Determine the (x, y) coordinate at the center of the cell enclosing the given text.  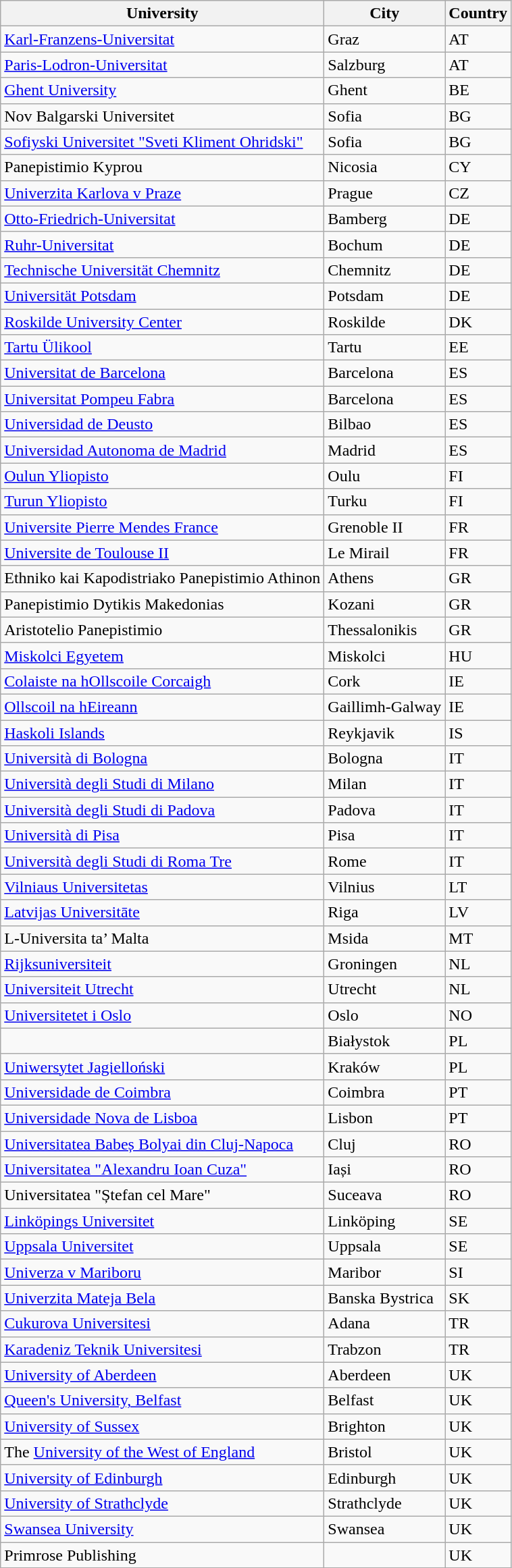
Roskilde (385, 322)
CY (478, 167)
Country (478, 13)
SK (478, 1298)
Vilnius (385, 887)
Vilniaus Universitetas (162, 887)
Bamberg (385, 219)
Swansea University (162, 1529)
Thessalonikis (385, 630)
Brighton (385, 1426)
University of Sussex (162, 1426)
Università degli Studi di Padova (162, 810)
Uppsala (385, 1247)
Belfast (385, 1401)
Universite de Toulouse II (162, 553)
Le Mirail (385, 553)
Technische Universität Chemnitz (162, 270)
Linköping (385, 1221)
Sofiyski Universitet "Sveti Kliment Ohridski" (162, 142)
Bilbao (385, 425)
Colaiste na hOllscoile Corcaigh (162, 681)
Msida (385, 938)
Oulu (385, 476)
NO (478, 1015)
Ghent (385, 90)
Universidad Autonoma de Madrid (162, 450)
Cork (385, 681)
Chemnitz (385, 270)
Universite Pierre Mendes France (162, 527)
Riga (385, 913)
Gaillimh-Galway (385, 707)
Panepistimio Kyprou (162, 167)
Strathclyde (385, 1503)
Maribor (385, 1272)
The University of the West of England (162, 1452)
Primrose Publishing (162, 1555)
Coimbra (385, 1092)
Reykjavik (385, 732)
Aberdeen (385, 1375)
Miskolci (385, 655)
Athens (385, 578)
Salzburg (385, 65)
Pisa (385, 836)
City (385, 13)
University of Edinburgh (162, 1478)
Universidade de Coimbra (162, 1092)
Univerzita Karlova v Praze (162, 193)
Cukurova Universitesi (162, 1324)
Grenoble II (385, 527)
Univerzita Mateja Bela (162, 1298)
Universitetet i Oslo (162, 1015)
Lisbon (385, 1118)
Bologna (385, 759)
DK (478, 322)
HU (478, 655)
Milan (385, 784)
L-Universita ta’ Malta (162, 938)
Turku (385, 502)
MT (478, 938)
Padova (385, 810)
Universitat Pompeu Fabra (162, 399)
Banska Bystrica (385, 1298)
Panepistimio Dytikis Makedonias (162, 604)
Rome (385, 861)
Otto-Friedrich-Universitat (162, 219)
Nov Balgarski Universitet (162, 116)
Oulun Yliopisto (162, 476)
SI (478, 1272)
University of Strathclyde (162, 1503)
Universitat de Barcelona (162, 373)
LV (478, 913)
Paris-Lodron-Universitat (162, 65)
Universidade Nova de Lisboa (162, 1118)
Universiteit Utrecht (162, 990)
Uppsala Universitet (162, 1247)
Turun Yliopisto (162, 502)
Adana (385, 1324)
Università degli Studi di Milano (162, 784)
Universität Potsdam (162, 296)
Queen's University, Belfast (162, 1401)
LT (478, 887)
Utrecht (385, 990)
University (162, 13)
CZ (478, 193)
Universitatea Babeș Bolyai din Cluj-Napoca (162, 1144)
Ruhr-Universitat (162, 244)
Kraków (385, 1066)
Ghent University (162, 90)
Miskolci Egyetem (162, 655)
Karadeniz Teknik Universitesi (162, 1349)
Groningen (385, 964)
Trabzon (385, 1349)
Uniwersytet Jagielloński (162, 1066)
Nicosia (385, 167)
Potsdam (385, 296)
BE (478, 90)
Karl-Franzens-Universitat (162, 39)
Universitatea "Ștefan cel Mare" (162, 1195)
EE (478, 348)
Kozani (385, 604)
Bristol (385, 1452)
University of Aberdeen (162, 1375)
Suceava (385, 1195)
Prague (385, 193)
Tartu Ülikool (162, 348)
Rijksuniversiteit (162, 964)
Università di Pisa (162, 836)
Aristotelio Panepistimio (162, 630)
Madrid (385, 450)
Cluj (385, 1144)
Latvijas Universitāte (162, 913)
Roskilde University Center (162, 322)
Ollscoil na hEireann (162, 707)
Iași (385, 1170)
IS (478, 732)
Universitatea "Alexandru Ioan Cuza" (162, 1170)
Graz (385, 39)
Univerza v Mariboru (162, 1272)
Tartu (385, 348)
Edinburgh (385, 1478)
Ethniko kai Kapodistriako Panepistimio Athinon (162, 578)
Białystok (385, 1041)
Linköpings Universitet (162, 1221)
Swansea (385, 1529)
Haskoli Islands (162, 732)
Università degli Studi di Roma Tre (162, 861)
Universidad de Deusto (162, 425)
Oslo (385, 1015)
Università di Bologna (162, 759)
Bochum (385, 244)
